Identify which cell holds the provided text, then report its (x, y) central coordinate. 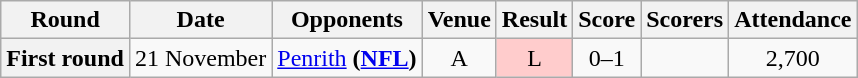
A (459, 58)
Round (66, 20)
21 November (200, 58)
Result (534, 20)
Scorers (685, 20)
2,700 (793, 58)
Date (200, 20)
L (534, 58)
0–1 (607, 58)
Score (607, 20)
Opponents (347, 20)
Venue (459, 20)
Penrith (NFL) (347, 58)
Attendance (793, 20)
First round (66, 58)
